From the cell containing the given text, extract its center point as [X, Y] coordinate. 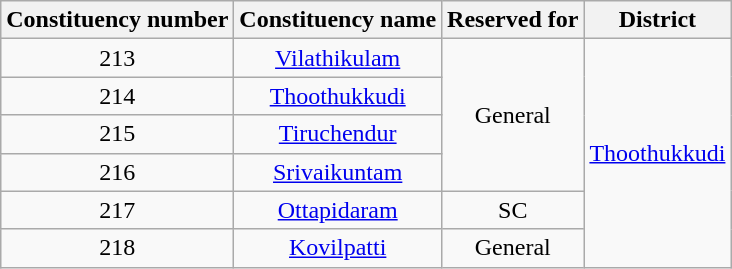
215 [118, 134]
Constituency name [338, 20]
Kovilpatti [338, 248]
SC [513, 210]
Tiruchendur [338, 134]
Ottapidaram [338, 210]
Vilathikulam [338, 58]
217 [118, 210]
District [658, 20]
214 [118, 96]
213 [118, 58]
Reserved for [513, 20]
Constituency number [118, 20]
216 [118, 172]
218 [118, 248]
Srivaikuntam [338, 172]
